Locate the cell with the specified text and output its (x, y) center coordinate. 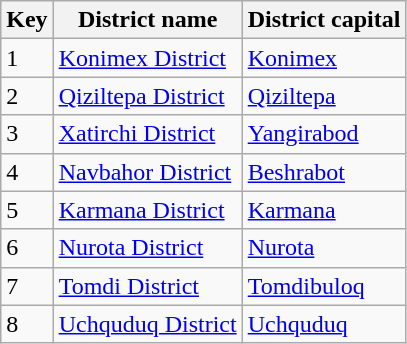
Karmana District (148, 210)
District capital (324, 20)
6 (27, 248)
3 (27, 134)
Karmana (324, 210)
Tomdi District (148, 286)
1 (27, 58)
Beshrabot (324, 172)
Nurota District (148, 248)
4 (27, 172)
Uchquduq District (148, 324)
Qiziltepa District (148, 96)
Qiziltepa (324, 96)
Navbahor District (148, 172)
Key (27, 20)
7 (27, 286)
Konimex District (148, 58)
2 (27, 96)
Nurota (324, 248)
Konimex (324, 58)
Uchquduq (324, 324)
Xatirchi District (148, 134)
5 (27, 210)
Tomdibuloq (324, 286)
District name (148, 20)
Yangirabod (324, 134)
8 (27, 324)
